Provide the (x, y) coordinate of the cell's center where the given text is located.  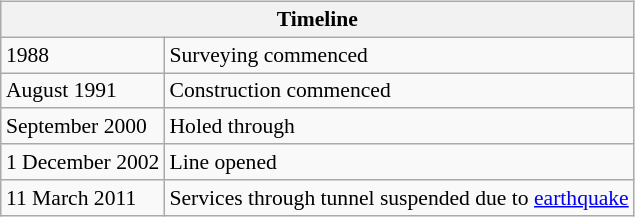
Services through tunnel suspended due to earthquake (398, 197)
1 December 2002 (83, 162)
Timeline (318, 19)
11 March 2011 (83, 197)
Line opened (398, 162)
August 1991 (83, 90)
Surveying commenced (398, 55)
Construction commenced (398, 90)
September 2000 (83, 126)
1988 (83, 55)
Holed through (398, 126)
